Find where the given text appears and provide that cell's center as [x, y] coordinate. 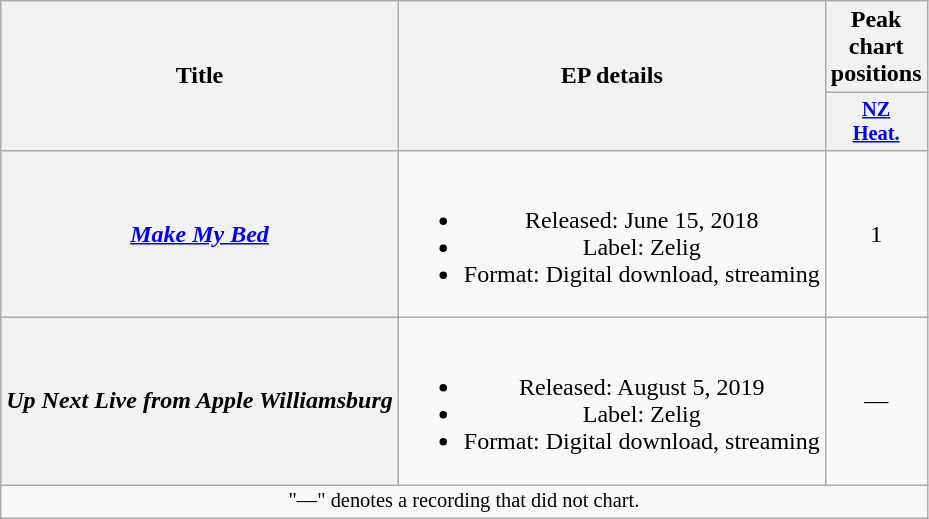
Released: June 15, 2018Label: ZeligFormat: Digital download, streaming [612, 234]
1 [876, 234]
Peak chart positions [876, 47]
— [876, 402]
Make My Bed [200, 234]
"—" denotes a recording that did not chart. [464, 502]
Released: August 5, 2019Label: ZeligFormat: Digital download, streaming [612, 402]
NZHeat. [876, 122]
EP details [612, 76]
Up Next Live from Apple Williamsburg [200, 402]
Title [200, 76]
